Determine the [x, y] coordinate at the center of the cell enclosing the given text.  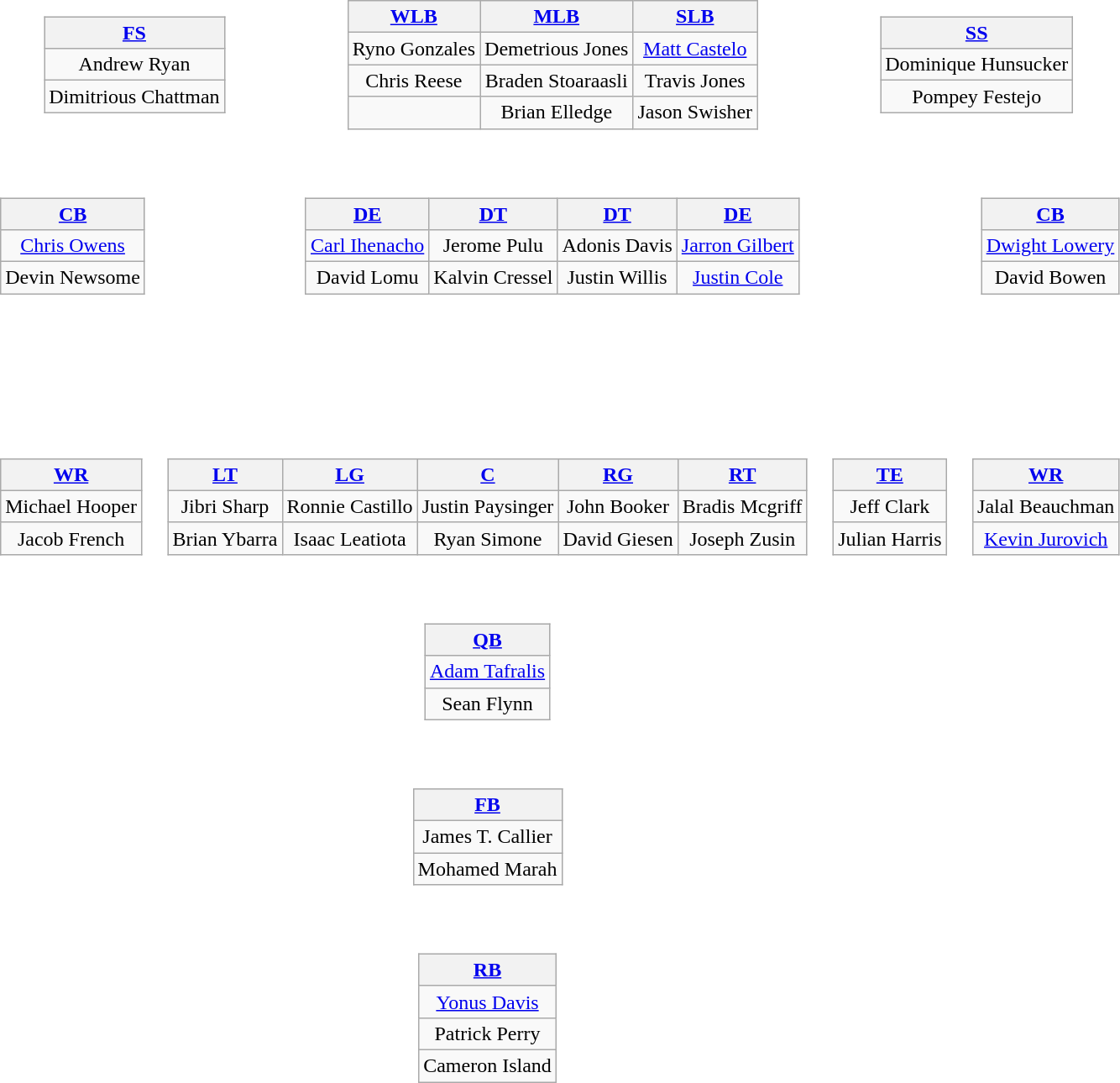
John Booker [618, 506]
Travis Jones [695, 81]
Braden Stoaraasli [557, 81]
Julian Harris [890, 538]
Adam Tafralis [487, 672]
Brian Elledge [557, 112]
MLB [557, 17]
WLB [413, 17]
Isaac Leatiota [349, 538]
DE DT DT DE Carl Ihenacho Jerome Pulu Adonis Davis Jarron Gilbert David Lomu Kalvin Cressel Justin Willis Justin Cole [563, 234]
Chris Owens [73, 246]
Brian Ybarra [225, 538]
Michael Hooper [71, 506]
Kalvin Cressel [494, 278]
Ryno Gonzales [413, 49]
QB [487, 640]
Joseph Zusin [742, 538]
RB [488, 970]
FB [487, 805]
Ronnie Castillo [349, 506]
Jerome Pulu [494, 246]
Ryan Simone [488, 538]
Carl Ihenacho [367, 246]
Matt Castelo [695, 49]
Sean Flynn [487, 704]
Demetrious Jones [557, 49]
SS [977, 33]
Dimitrious Chattman [134, 97]
Jacob French [71, 538]
Jason Swisher [695, 112]
Jalal Beauchman [1046, 506]
Justin Willis [617, 278]
RG [618, 474]
C [488, 474]
Adonis Davis [617, 246]
Patrick Perry [488, 1033]
LT [225, 474]
FB James T. Callier Mohamed Marah [498, 825]
James T. Callier [487, 837]
Bradis Mcgriff [742, 506]
LG [349, 474]
TE Jeff Clark Julian Harris [900, 495]
Jeff Clark [890, 506]
SLB [695, 17]
David Giesen [618, 538]
QB Adam Tafralis Sean Flynn [498, 661]
Pompey Festejo [977, 97]
Jarron Gilbert [737, 246]
Jibri Sharp [225, 506]
David Lomu [367, 278]
Dwight Lowery [1050, 246]
Justin Paysinger [488, 506]
Mohamed Marah [487, 869]
TE [890, 474]
RT [742, 474]
Devin Newsome [73, 278]
Chris Reese [413, 81]
Justin Cole [737, 278]
Dominique Hunsucker [977, 65]
Cameron Island [488, 1065]
Yonus Davis [488, 1002]
Kevin Jurovich [1046, 538]
Andrew Ryan [134, 65]
FS [134, 33]
David Bowen [1050, 278]
